From the cell containing the given text, extract its center point as (x, y) coordinate. 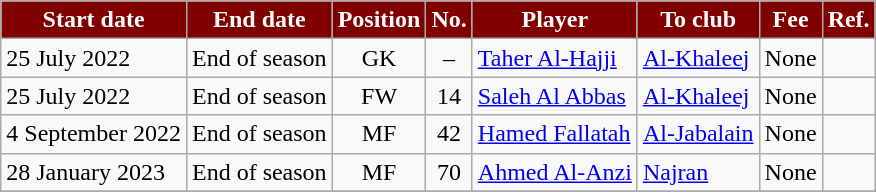
No. (449, 20)
Al-Jabalain (698, 134)
14 (449, 96)
28 January 2023 (94, 172)
Position (379, 20)
Taher Al-Hajji (554, 58)
42 (449, 134)
GK (379, 58)
– (449, 58)
To club (698, 20)
4 September 2022 (94, 134)
Najran (698, 172)
Ahmed Al-Anzi (554, 172)
Fee (790, 20)
Hamed Fallatah (554, 134)
End date (259, 20)
Ref. (848, 20)
FW (379, 96)
Start date (94, 20)
Player (554, 20)
70 (449, 172)
Saleh Al Abbas (554, 96)
